Extract the (x, y) coordinate from the center of the cell holding the provided text.  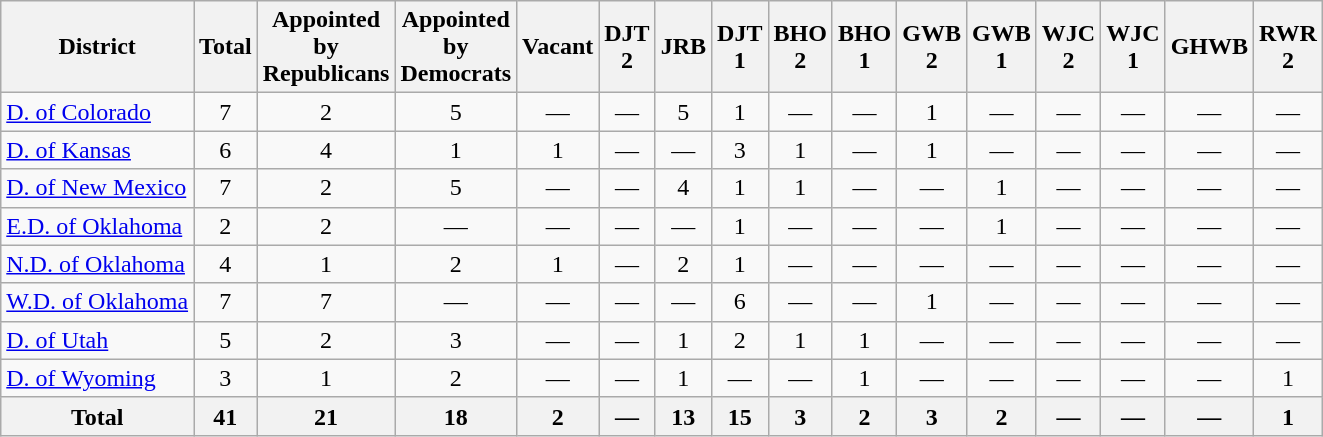
D. of New Mexico (98, 188)
Vacant (558, 47)
BHO1 (864, 47)
D. of Kansas (98, 150)
AppointedbyDemocrats (456, 47)
15 (740, 416)
WJC1 (1133, 47)
GWB2 (932, 47)
13 (683, 416)
GHWB (1209, 47)
RWR2 (1288, 47)
AppointedbyRepublicans (326, 47)
D. of Utah (98, 340)
GWB1 (1002, 47)
JRB (683, 47)
WJC2 (1068, 47)
BHO2 (800, 47)
DJT2 (627, 47)
18 (456, 416)
District (98, 47)
D. of Wyoming (98, 378)
D. of Colorado (98, 112)
E.D. of Oklahoma (98, 226)
41 (226, 416)
DJT1 (740, 47)
W.D. of Oklahoma (98, 302)
N.D. of Oklahoma (98, 264)
21 (326, 416)
